Pinpoint the cell where the given text exists, returning its (x, y) midpoint coordinate. 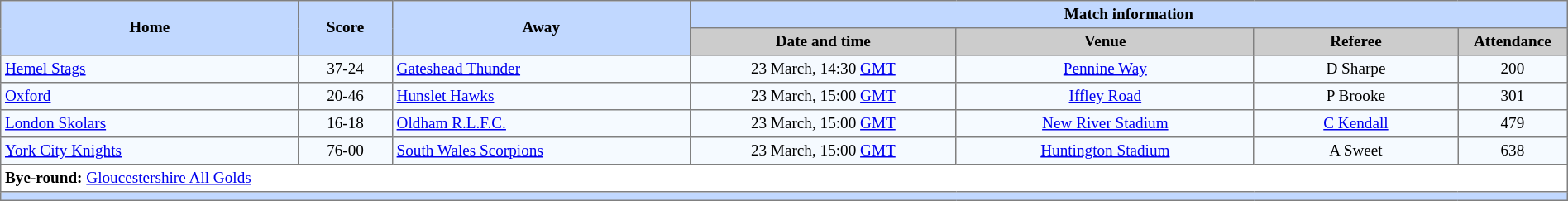
New River Stadium (1105, 124)
Pennine Way (1105, 69)
Referee (1355, 41)
16-18 (346, 124)
37-24 (346, 69)
23 March, 14:30 GMT (823, 69)
London Skolars (150, 124)
Away (541, 28)
479 (1513, 124)
Bye-round: Gloucestershire All Golds (784, 179)
Iffley Road (1105, 96)
20-46 (346, 96)
Home (150, 28)
York City Knights (150, 151)
Hunslet Hawks (541, 96)
Score (346, 28)
301 (1513, 96)
200 (1513, 69)
Date and time (823, 41)
Attendance (1513, 41)
Venue (1105, 41)
Match information (1128, 15)
Gateshead Thunder (541, 69)
C Kendall (1355, 124)
A Sweet (1355, 151)
South Wales Scorpions (541, 151)
76-00 (346, 151)
D Sharpe (1355, 69)
P Brooke (1355, 96)
Huntington Stadium (1105, 151)
Hemel Stags (150, 69)
638 (1513, 151)
Oldham R.L.F.C. (541, 124)
Oxford (150, 96)
